Return the (X, Y) coordinate for the center point of the cell that contains the specified text.  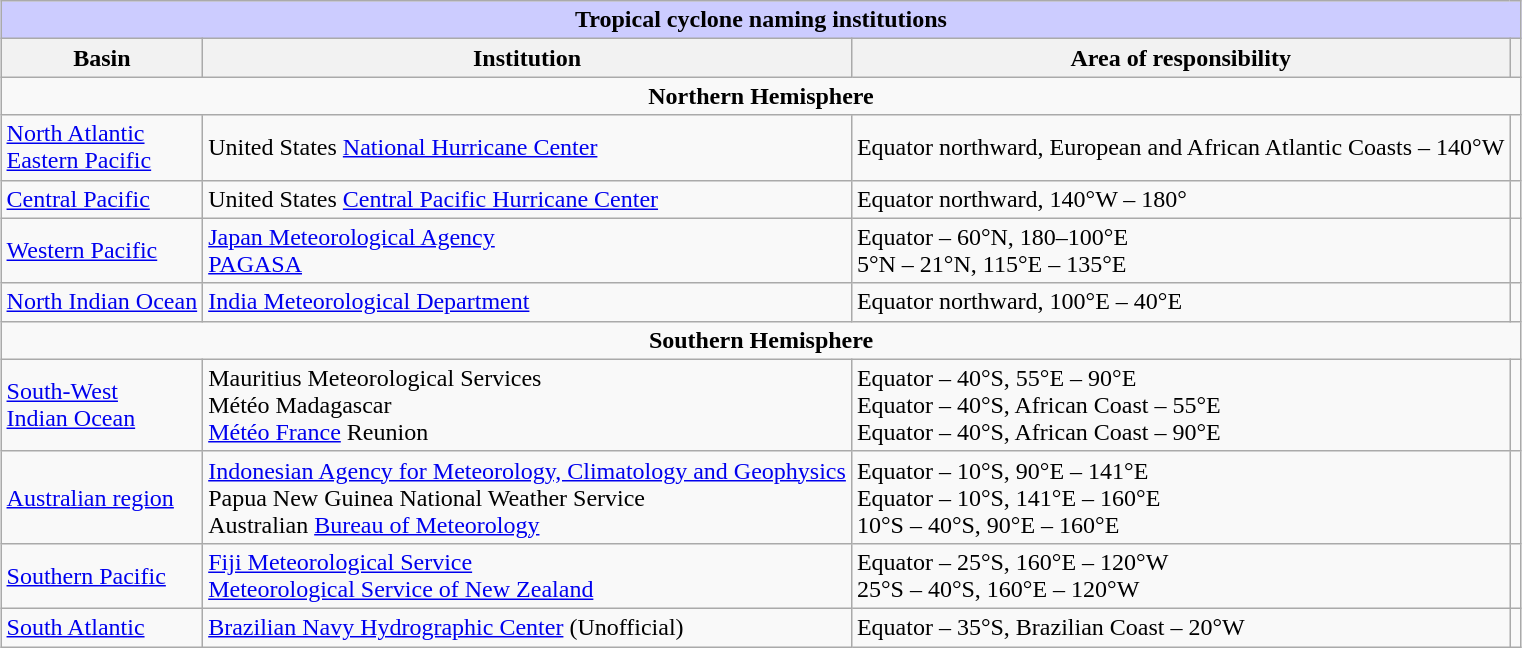
Fiji Meteorological ServiceMeteorological Service of New Zealand (528, 576)
Brazilian Navy Hydrographic Center (Unofficial) (528, 627)
Southern Pacific (102, 576)
Equator – 60°N, 180–100°E5°N – 21°N, 115°E – 135°E (1180, 250)
South Atlantic (102, 627)
India Meteorological Department (528, 302)
North AtlanticEastern Pacific (102, 148)
Equator – 25°S, 160°E – 120°W25°S – 40°S, 160°E – 120°W (1180, 576)
Northern Hemisphere (761, 96)
Institution (528, 58)
Equator northward, 100°E – 40°E (1180, 302)
Area of responsibility (1180, 58)
Mauritius Meteorological ServicesMétéo MadagascarMétéo France Reunion (528, 405)
Basin (102, 58)
Equator – 35°S, Brazilian Coast – 20°W (1180, 627)
South-WestIndian Ocean (102, 405)
Central Pacific (102, 199)
Equator northward, European and African Atlantic Coasts – 140°W (1180, 148)
Equator – 10°S, 90°E – 141°EEquator – 10°S, 141°E – 160°E10°S – 40°S, 90°E – 160°E (1180, 497)
United States National Hurricane Center (528, 148)
Australian region (102, 497)
North Indian Ocean (102, 302)
United States Central Pacific Hurricane Center (528, 199)
Japan Meteorological AgencyPAGASA (528, 250)
Western Pacific (102, 250)
Indonesian Agency for Meteorology, Climatology and GeophysicsPapua New Guinea National Weather ServiceAustralian Bureau of Meteorology (528, 497)
Southern Hemisphere (761, 340)
Tropical cyclone naming institutions (761, 20)
Equator northward, 140°W – 180° (1180, 199)
Equator – 40°S, 55°E – 90°EEquator – 40°S, African Coast – 55°EEquator – 40°S, African Coast – 90°E (1180, 405)
